Extract the (x, y) coordinate from the center of the cell holding the provided text.  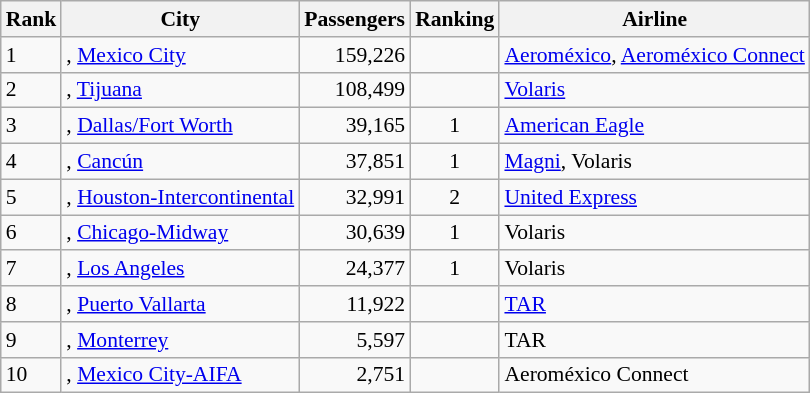
, Mexico City (180, 55)
11,922 (354, 304)
Aeroméxico, Aeroméxico Connect (654, 55)
4 (32, 162)
10 (32, 375)
5 (32, 197)
, Puerto Vallarta (180, 304)
Airline (654, 19)
Magni, Volaris (654, 162)
6 (32, 233)
Ranking (454, 19)
32,991 (354, 197)
, Houston-Intercontinental (180, 197)
, Monterrey (180, 340)
3 (32, 126)
, Mexico City-AIFA (180, 375)
Aeroméxico Connect (654, 375)
2,751 (354, 375)
9 (32, 340)
, Cancún (180, 162)
39,165 (354, 126)
7 (32, 269)
, Dallas/Fort Worth (180, 126)
30,639 (354, 233)
8 (32, 304)
United Express (654, 197)
5,597 (354, 340)
37,851 (354, 162)
, Los Angeles (180, 269)
Passengers (354, 19)
, Chicago-Midway (180, 233)
American Eagle (654, 126)
City (180, 19)
159,226 (354, 55)
24,377 (354, 269)
Rank (32, 19)
, Tijuana (180, 90)
108,499 (354, 90)
